From the cell containing the given text, extract its center point as (X, Y) coordinate. 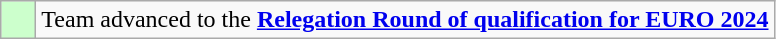
Team advanced to the Relegation Round of qualification for EURO 2024 (405, 20)
